From the cell containing the given text, extract its center point as [X, Y] coordinate. 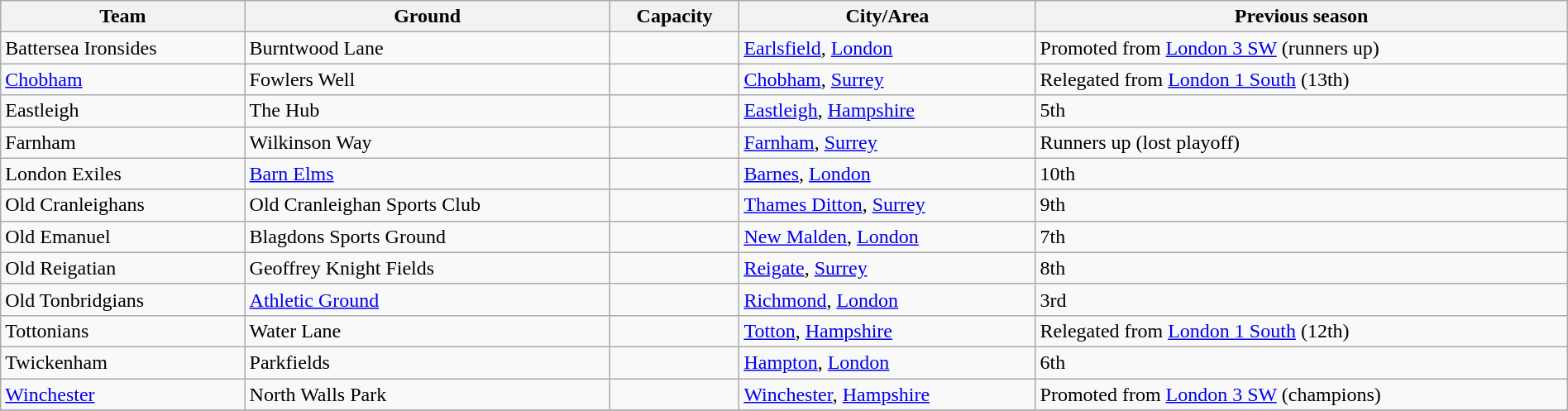
Relegated from London 1 South (12th) [1302, 331]
Capacity [675, 17]
Barn Elms [427, 174]
Old Reigatian [122, 268]
Blagdons Sports Ground [427, 237]
Tottonians [122, 331]
9th [1302, 205]
Old Cranleighan Sports Club [427, 205]
Promoted from London 3 SW (champions) [1302, 394]
Farnham, Surrey [887, 142]
Thames Ditton, Surrey [887, 205]
5th [1302, 111]
Chobham [122, 79]
Eastleigh [122, 111]
10th [1302, 174]
Previous season [1302, 17]
Eastleigh, Hampshire [887, 111]
Chobham, Surrey [887, 79]
Twickenham [122, 362]
Earlsfield, London [887, 48]
Burntwood Lane [427, 48]
Barnes, London [887, 174]
6th [1302, 362]
Battersea Ironsides [122, 48]
8th [1302, 268]
Richmond, London [887, 299]
Promoted from London 3 SW (runners up) [1302, 48]
The Hub [427, 111]
Ground [427, 17]
Old Tonbridgians [122, 299]
Water Lane [427, 331]
Athletic Ground [427, 299]
Geoffrey Knight Fields [427, 268]
City/Area [887, 17]
Winchester [122, 394]
Relegated from London 1 South (13th) [1302, 79]
North Walls Park [427, 394]
Totton, Hampshire [887, 331]
Winchester, Hampshire [887, 394]
London Exiles [122, 174]
Old Cranleighans [122, 205]
New Malden, London [887, 237]
Old Emanuel [122, 237]
3rd [1302, 299]
Wilkinson Way [427, 142]
Runners up (lost playoff) [1302, 142]
Team [122, 17]
7th [1302, 237]
Reigate, Surrey [887, 268]
Hampton, London [887, 362]
Farnham [122, 142]
Fowlers Well [427, 79]
Parkfields [427, 362]
